Determine the [X, Y] coordinate at the center of the cell enclosing the given text.  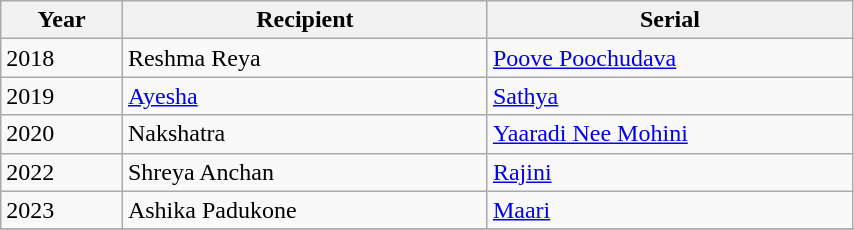
2020 [62, 134]
Year [62, 20]
2023 [62, 210]
2019 [62, 96]
2022 [62, 172]
Yaaradi Nee Mohini [670, 134]
Maari [670, 210]
Ashika Padukone [304, 210]
Rajini [670, 172]
Reshma Reya [304, 58]
Nakshatra [304, 134]
Sathya [670, 96]
Recipient [304, 20]
2018 [62, 58]
Ayesha [304, 96]
Shreya Anchan [304, 172]
Poove Poochudava [670, 58]
Serial [670, 20]
